Extract the [x, y] coordinate from the center of the cell holding the provided text.  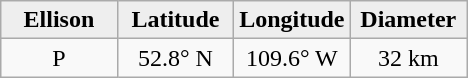
Diameter [408, 20]
P [59, 58]
Longitude [292, 20]
52.8° N [175, 58]
Latitude [175, 20]
32 km [408, 58]
109.6° W [292, 58]
Ellison [59, 20]
